From the cell containing the given text, extract its center point as [x, y] coordinate. 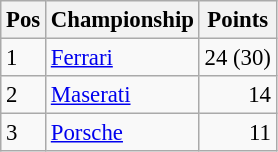
Porsche [123, 133]
Ferrari [123, 58]
Maserati [123, 95]
Points [238, 20]
1 [24, 58]
11 [238, 133]
2 [24, 95]
3 [24, 133]
Pos [24, 20]
Championship [123, 20]
14 [238, 95]
24 (30) [238, 58]
